Scan for the cell matching the given text and deliver its [x, y] coordinate at center. 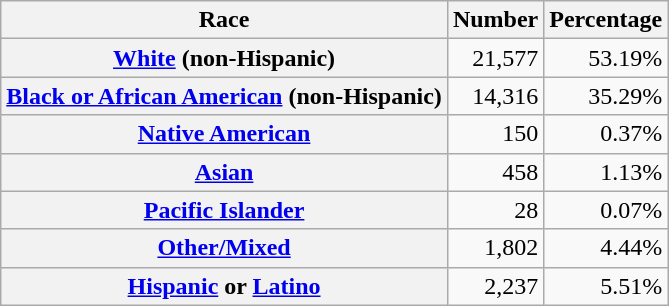
White (non-Hispanic) [224, 58]
Hispanic or Latino [224, 286]
2,237 [495, 286]
Percentage [606, 20]
0.07% [606, 210]
Asian [224, 172]
0.37% [606, 134]
21,577 [495, 58]
5.51% [606, 286]
150 [495, 134]
28 [495, 210]
Pacific Islander [224, 210]
Other/Mixed [224, 248]
1,802 [495, 248]
Race [224, 20]
Black or African American (non-Hispanic) [224, 96]
Native American [224, 134]
4.44% [606, 248]
Number [495, 20]
1.13% [606, 172]
35.29% [606, 96]
14,316 [495, 96]
53.19% [606, 58]
458 [495, 172]
